Determine the [X, Y] coordinate at the center of the cell enclosing the given text.  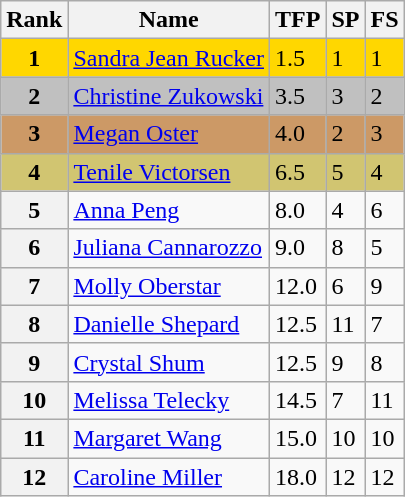
Megan Oster [169, 134]
Danielle Shepard [169, 324]
Sandra Jean Rucker [169, 58]
Anna Peng [169, 210]
15.0 [298, 438]
Caroline Miller [169, 477]
SP [346, 20]
Name [169, 20]
Juliana Cannarozzo [169, 248]
3.5 [298, 96]
1.5 [298, 58]
Tenile Victorsen [169, 172]
FS [384, 20]
6.5 [298, 172]
Christine Zukowski [169, 96]
Rank [34, 20]
14.5 [298, 400]
12.0 [298, 286]
9.0 [298, 248]
4.0 [298, 134]
Crystal Shum [169, 362]
Molly Oberstar [169, 286]
Melissa Telecky [169, 400]
8.0 [298, 210]
TFP [298, 20]
Margaret Wang [169, 438]
18.0 [298, 477]
